Identify which cell holds the provided text, then report its [X, Y] central coordinate. 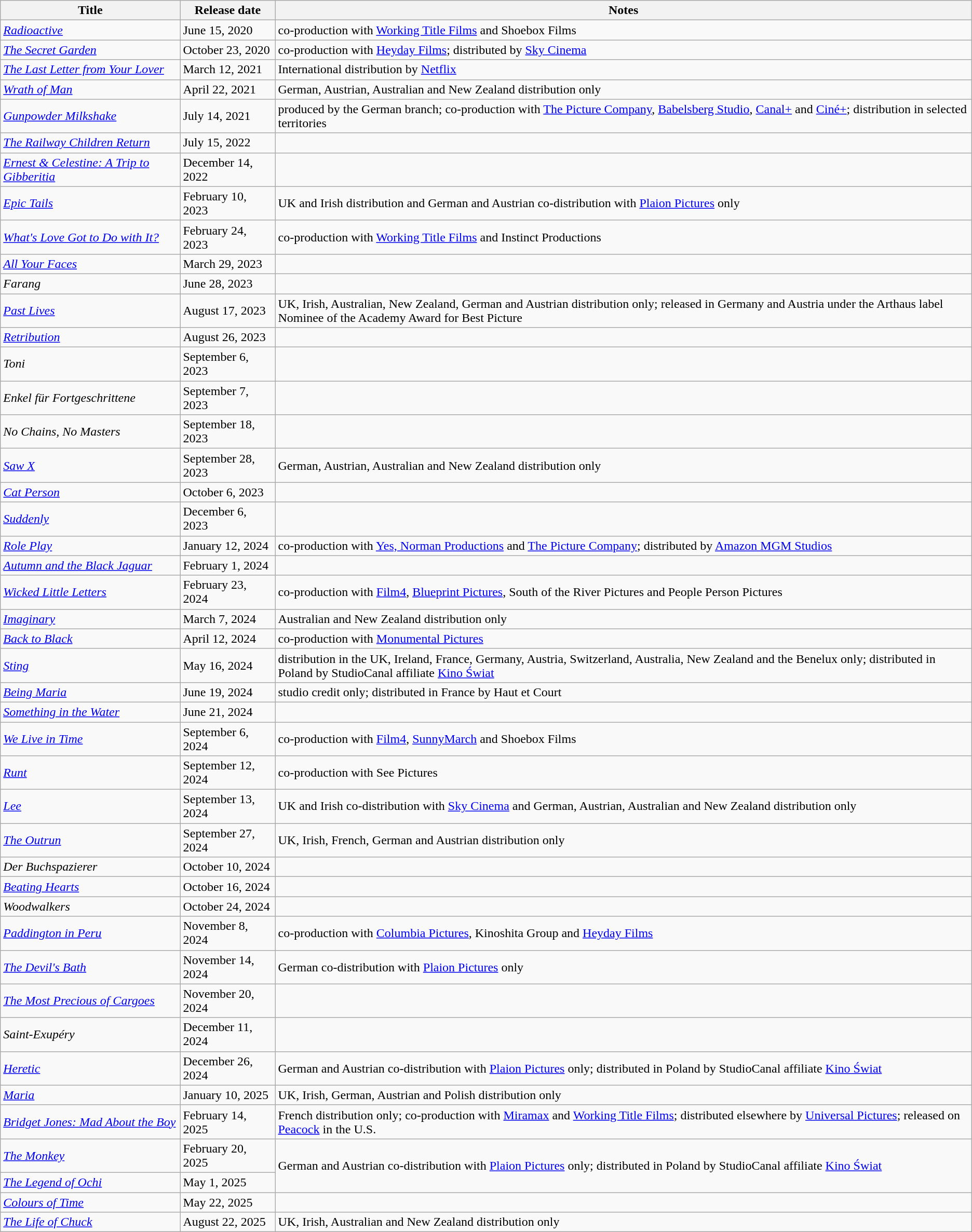
November 8, 2024 [227, 933]
September 27, 2024 [227, 840]
March 7, 2024 [227, 619]
Autumn and the Black Jaguar [90, 565]
September 12, 2024 [227, 773]
Toni [90, 364]
UK and Irish distribution and German and Austrian co-distribution with Plaion Pictures only [623, 204]
September 13, 2024 [227, 807]
February 14, 2025 [227, 1121]
Title [90, 10]
Cat Person [90, 492]
co-production with See Pictures [623, 773]
December 6, 2023 [227, 519]
German co-distribution with Plaion Pictures only [623, 967]
September 18, 2023 [227, 432]
co-production with Working Title Films and Instinct Productions [623, 237]
December 26, 2024 [227, 1068]
co-production with Working Title Films and Shoebox Films [623, 30]
International distribution by Netflix [623, 70]
Radioactive [90, 30]
Beating Hearts [90, 887]
The Secret Garden [90, 50]
Paddington in Peru [90, 933]
Colours of Time [90, 1202]
Bridget Jones: Mad About the Boy [90, 1121]
Role Play [90, 546]
produced by the German branch; co-production with The Picture Company, Babelsberg Studio, Canal+ and Ciné+; distribution in selected territories [623, 116]
Past Lives [90, 310]
co-production with Film4, SunnyMarch and Shoebox Films [623, 738]
July 15, 2022 [227, 143]
Back to Black [90, 639]
The Most Precious of Cargoes [90, 1001]
The Monkey [90, 1156]
July 14, 2021 [227, 116]
September 6, 2024 [227, 738]
August 17, 2023 [227, 310]
The Life of Chuck [90, 1222]
January 10, 2025 [227, 1095]
Something in the Water [90, 712]
No Chains, No Masters [90, 432]
Sting [90, 666]
Der Buchspazierer [90, 867]
Ernest & Celestine: A Trip to Gibberitia [90, 169]
Gunpowder Milkshake [90, 116]
October 10, 2024 [227, 867]
What's Love Got to Do with It? [90, 237]
co-production with Columbia Pictures, Kinoshita Group and Heyday Films [623, 933]
We Live in Time [90, 738]
June 15, 2020 [227, 30]
Farang [90, 283]
Imaginary [90, 619]
March 29, 2023 [227, 264]
Suddenly [90, 519]
Maria [90, 1095]
Wrath of Man [90, 89]
Being Maria [90, 692]
UK and Irish co-distribution with Sky Cinema and German, Austrian, Australian and New Zealand distribution only [623, 807]
August 26, 2023 [227, 337]
UK, Irish, German, Austrian and Polish distribution only [623, 1095]
Epic Tails [90, 204]
The Outrun [90, 840]
January 12, 2024 [227, 546]
June 28, 2023 [227, 283]
Saw X [90, 465]
May 1, 2025 [227, 1182]
Heretic [90, 1068]
February 23, 2024 [227, 592]
February 24, 2023 [227, 237]
August 22, 2025 [227, 1222]
Saint-Exupéry [90, 1034]
Notes [623, 10]
February 1, 2024 [227, 565]
Release date [227, 10]
October 6, 2023 [227, 492]
November 14, 2024 [227, 967]
December 14, 2022 [227, 169]
October 24, 2024 [227, 906]
UK, Irish, French, German and Austrian distribution only [623, 840]
studio credit only; distributed in France by Haut et Court [623, 692]
May 16, 2024 [227, 666]
June 21, 2024 [227, 712]
co-production with Heyday Films; distributed by Sky Cinema [623, 50]
April 12, 2024 [227, 639]
February 20, 2025 [227, 1156]
co-production with Monumental Pictures [623, 639]
June 19, 2024 [227, 692]
Woodwalkers [90, 906]
Australian and New Zealand distribution only [623, 619]
Enkel für Fortgeschrittene [90, 398]
April 22, 2021 [227, 89]
October 16, 2024 [227, 887]
September 6, 2023 [227, 364]
December 11, 2024 [227, 1034]
September 28, 2023 [227, 465]
All Your Faces [90, 264]
Runt [90, 773]
October 23, 2020 [227, 50]
The Last Letter from Your Lover [90, 70]
September 7, 2023 [227, 398]
The Legend of Ochi [90, 1182]
February 10, 2023 [227, 204]
May 22, 2025 [227, 1202]
March 12, 2021 [227, 70]
The Devil's Bath [90, 967]
Lee [90, 807]
The Railway Children Return [90, 143]
co-production with Yes, Norman Productions and The Picture Company; distributed by Amazon MGM Studios [623, 546]
co-production with Film4, Blueprint Pictures, South of the River Pictures and People Person Pictures [623, 592]
UK, Irish, Australian and New Zealand distribution only [623, 1222]
Retribution [90, 337]
November 20, 2024 [227, 1001]
Wicked Little Letters [90, 592]
